Detect which cell encompasses the target text, then output its [x, y] center coordinate. 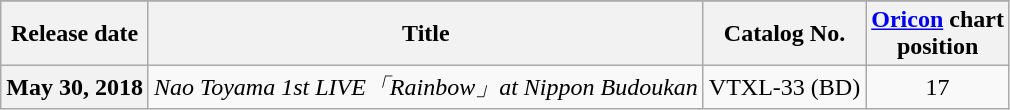
Nao Toyama 1st LIVE「Rainbow」at Nippon Budoukan [426, 88]
Title [426, 34]
17 [938, 88]
VTXL-33 (BD) [784, 88]
May 30, 2018 [75, 88]
Oricon chart position [938, 34]
Catalog No. [784, 34]
Release date [75, 34]
